Provide the (X, Y) coordinate of the cell's center where the given text is located.  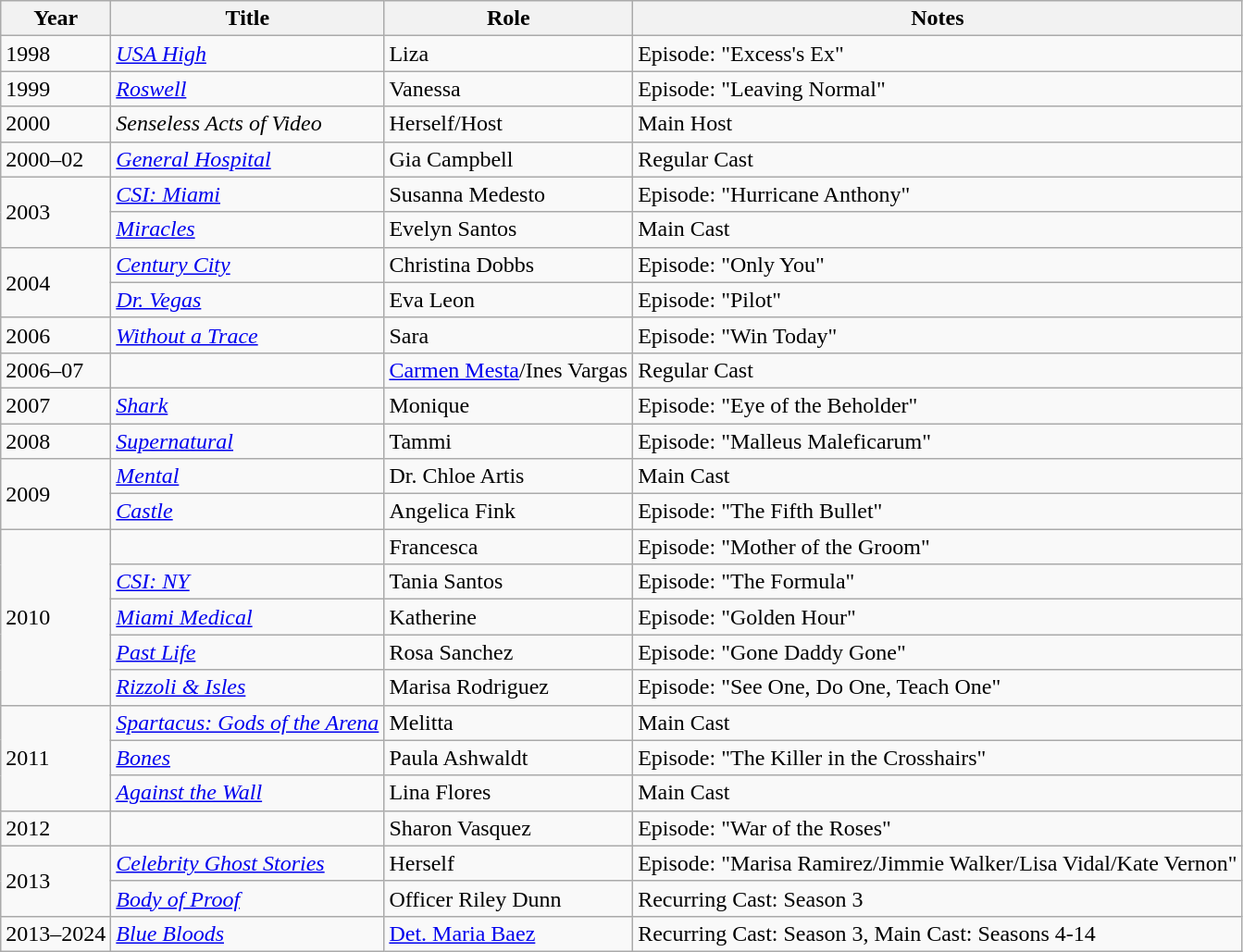
Episode: "Hurricane Anthony" (938, 194)
Roswell (248, 89)
2003 (56, 212)
Episode: "Win Today" (938, 335)
1999 (56, 89)
Liza (509, 54)
Blue Bloods (248, 933)
Dr. Chloe Artis (509, 476)
CSI: NY (248, 582)
Episode: "See One, Do One, Teach One" (938, 687)
Evelyn Santos (509, 229)
Monique (509, 405)
2008 (56, 441)
Mental (248, 476)
Body of Proof (248, 898)
2011 (56, 758)
Gia Campbell (509, 159)
2012 (56, 828)
Eva Leon (509, 300)
Celebrity Ghost Stories (248, 863)
Episode: "Only You" (938, 265)
Against the Wall (248, 793)
Francesca (509, 547)
Susanna Medesto (509, 194)
Episode: "Eye of the Beholder" (938, 405)
Miracles (248, 229)
2006 (56, 335)
Episode: "Gone Daddy Gone" (938, 652)
Episode: "War of the Roses" (938, 828)
USA High (248, 54)
Episode: "Pilot" (938, 300)
Shark (248, 405)
Melitta (509, 723)
Recurring Cast: Season 3 (938, 898)
Dr. Vegas (248, 300)
Notes (938, 19)
Lina Flores (509, 793)
2004 (56, 282)
Castle (248, 512)
Episode: "Leaving Normal" (938, 89)
Angelica Fink (509, 512)
Bones (248, 758)
General Hospital (248, 159)
Tammi (509, 441)
Herself/Host (509, 124)
Supernatural (248, 441)
Episode: "Golden Hour" (938, 617)
2010 (56, 617)
Sara (509, 335)
2000 (56, 124)
Herself (509, 863)
Title (248, 19)
Christina Dobbs (509, 265)
2006–07 (56, 370)
Rizzoli & Isles (248, 687)
Tania Santos (509, 582)
CSI: Miami (248, 194)
Sharon Vasquez (509, 828)
Episode: "The Killer in the Crosshairs" (938, 758)
Officer Riley Dunn (509, 898)
Without a Trace (248, 335)
Year (56, 19)
Carmen Mesta/Ines Vargas (509, 370)
Miami Medical (248, 617)
Episode: "The Fifth Bullet" (938, 512)
Episode: "Malleus Maleficarum" (938, 441)
Senseless Acts of Video (248, 124)
Episode: "Mother of the Groom" (938, 547)
Episode: "The Formula" (938, 582)
2007 (56, 405)
2013 (56, 881)
2013–2024 (56, 933)
Vanessa (509, 89)
Recurring Cast: Season 3, Main Cast: Seasons 4-14 (938, 933)
Century City (248, 265)
Episode: "Excess's Ex" (938, 54)
Rosa Sanchez (509, 652)
Spartacus: Gods of the Arena (248, 723)
Paula Ashwaldt (509, 758)
Episode: "Marisa Ramirez/Jimmie Walker/Lisa Vidal/Kate Vernon" (938, 863)
Role (509, 19)
2000–02 (56, 159)
2009 (56, 494)
Katherine (509, 617)
1998 (56, 54)
Main Host (938, 124)
Past Life (248, 652)
Det. Maria Baez (509, 933)
Marisa Rodriguez (509, 687)
